Output the (X, Y) coordinate of the center of the cell containing the given text.  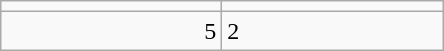
2 (332, 31)
5 (112, 31)
